Pinpoint the cell where the given text exists, returning its (X, Y) midpoint coordinate. 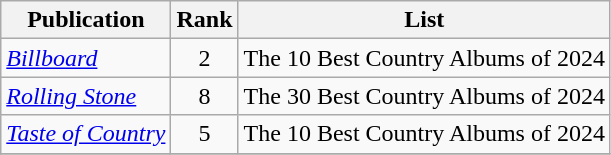
Rank (204, 20)
The 30 Best Country Albums of 2024 (424, 96)
5 (204, 134)
Rolling Stone (86, 96)
Publication (86, 20)
List (424, 20)
Taste of Country (86, 134)
2 (204, 58)
8 (204, 96)
Billboard (86, 58)
